Identify which cell holds the provided text, then report its (x, y) central coordinate. 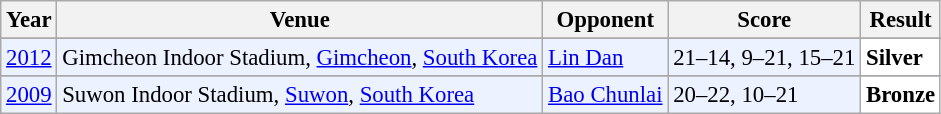
21–14, 9–21, 15–21 (764, 58)
Lin Dan (606, 58)
20–22, 10–21 (764, 95)
2012 (29, 58)
Bao Chunlai (606, 95)
Silver (901, 58)
Result (901, 20)
Year (29, 20)
Bronze (901, 95)
2009 (29, 95)
Venue (300, 20)
Opponent (606, 20)
Score (764, 20)
Suwon Indoor Stadium, Suwon, South Korea (300, 95)
Gimcheon Indoor Stadium, Gimcheon, South Korea (300, 58)
